Provide the (x, y) coordinate of the cell's center where the given text is located.  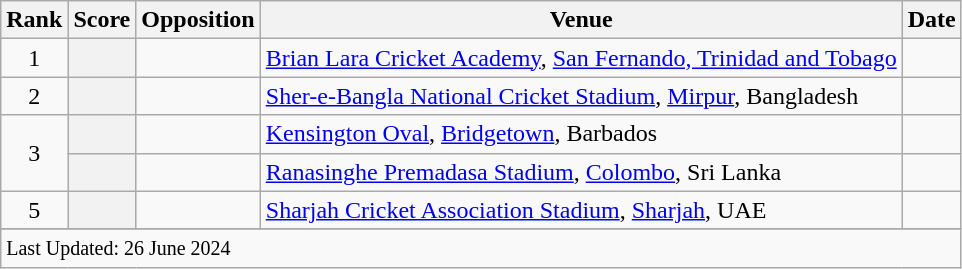
Date (932, 20)
Last Updated: 26 June 2024 (481, 248)
Rank (34, 20)
Brian Lara Cricket Academy, San Fernando, Trinidad and Tobago (581, 58)
Kensington Oval, Bridgetown, Barbados (581, 134)
2 (34, 96)
Opposition (198, 20)
3 (34, 153)
Sharjah Cricket Association Stadium, Sharjah, UAE (581, 210)
1 (34, 58)
Score (102, 20)
5 (34, 210)
Ranasinghe Premadasa Stadium, Colombo, Sri Lanka (581, 172)
Venue (581, 20)
Sher-e-Bangla National Cricket Stadium, Mirpur, Bangladesh (581, 96)
